Extract the (X, Y) coordinate from the center of the cell holding the provided text.  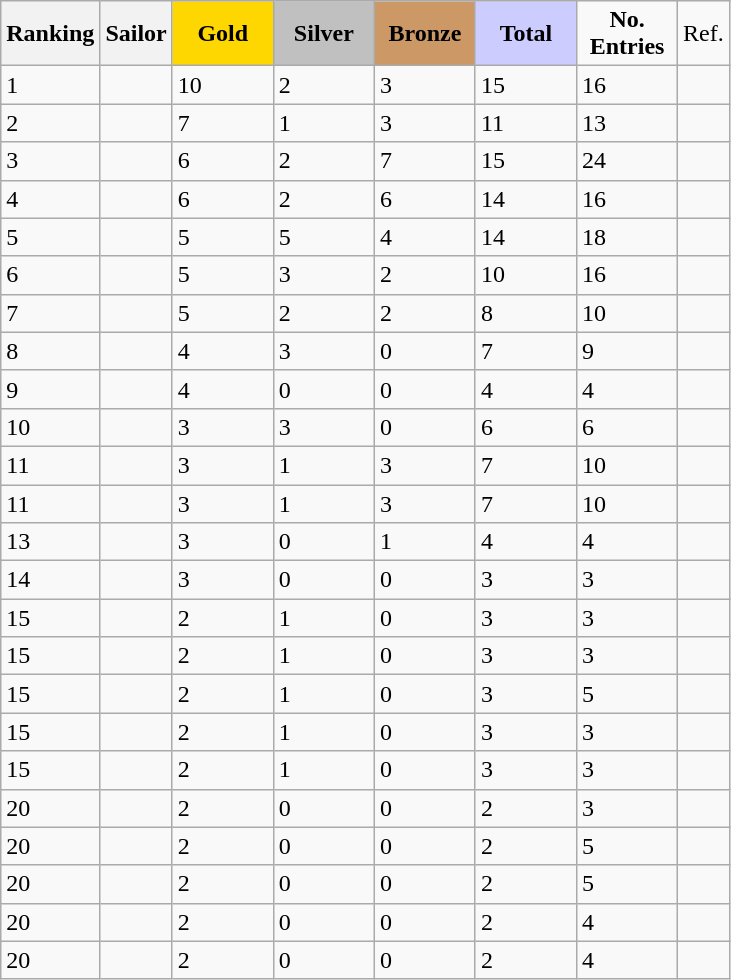
24 (628, 161)
Total (526, 34)
Ref. (704, 34)
Gold (222, 34)
Sailor (136, 34)
Ranking (50, 34)
18 (628, 237)
No. Entries (628, 34)
Silver (324, 34)
Bronze (424, 34)
